For the text-containing cell, return its midpoint in [X, Y] coordinate format. 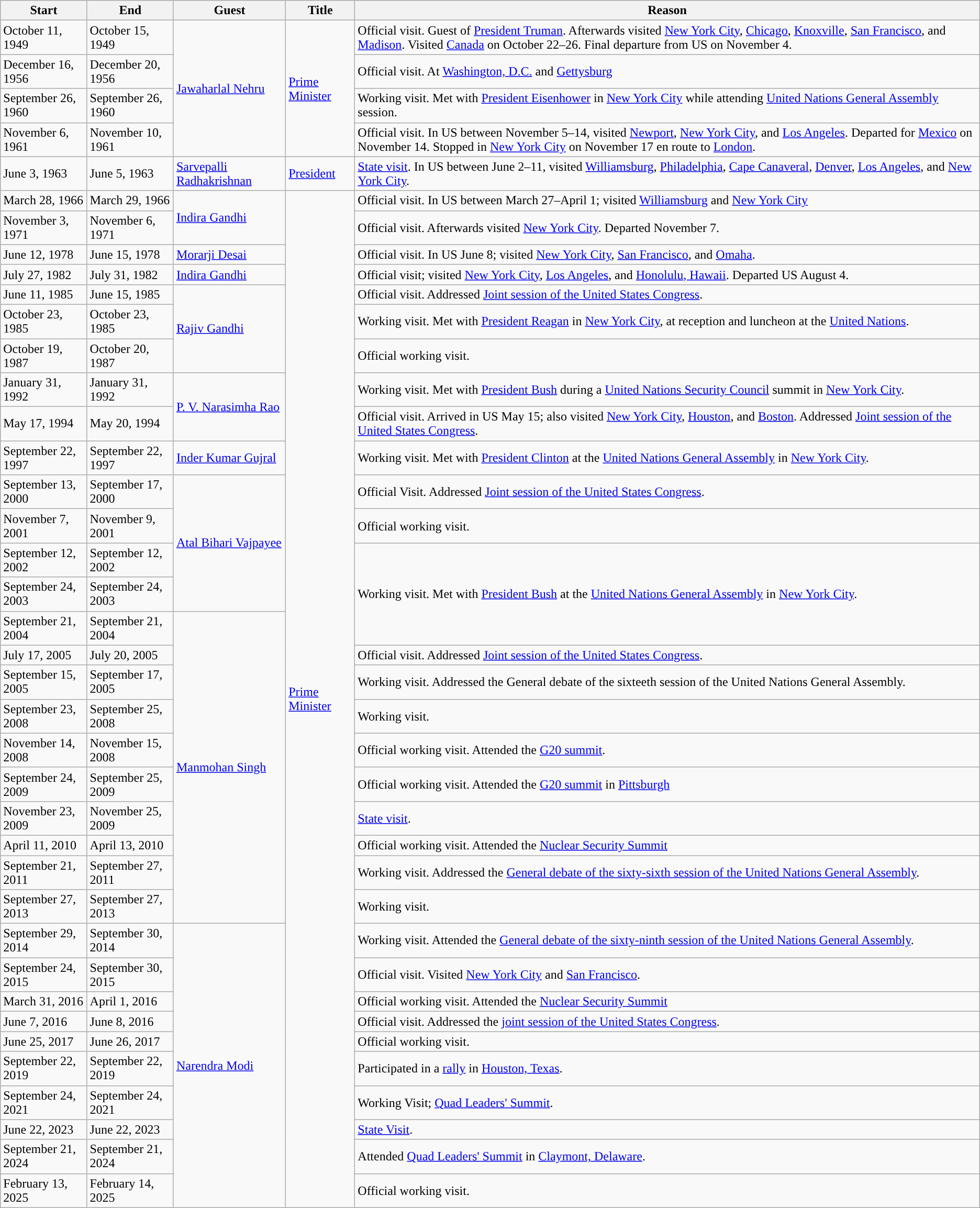
Jawaharlal Nehru [229, 88]
July 27, 1982 [44, 274]
September 23, 2008 [44, 716]
Working visit. Met with President Reagan in New York City, at reception and luncheon at the United Nations. [667, 322]
Official visit. Arrived in US May 15; also visited New York City, Houston, and Boston. Addressed Joint session of the United States Congress. [667, 424]
September 13, 2000 [44, 492]
State visit. In US between June 2–11, visited Williamsburg, Philadelphia, Cape Canaveral, Denver, Los Angeles, and New York City. [667, 174]
September 21, 2011 [44, 872]
November 25, 2009 [130, 818]
June 12, 1978 [44, 254]
Official visit. At Washington, D.C. and Gettysburg [667, 71]
Working visit. Met with President Bush during a United Nations Security Council summit in New York City. [667, 390]
November 14, 2008 [44, 750]
Reason [667, 10]
End [130, 10]
Official visit. In US between March 27–April 1; visited Williamsburg and New York City [667, 201]
Official visit. Afterwards visited New York City. Departed November 7. [667, 227]
Narendra Modi [229, 1066]
Working visit. Met with President Eisenhower in New York City while attending United Nations General Assembly session. [667, 106]
July 20, 2005 [130, 655]
September 25, 2008 [130, 716]
Official visit. Visited New York City and San Francisco. [667, 975]
September 29, 2014 [44, 940]
September 17, 2000 [130, 492]
Official visit. Addressed the joint session of the United States Congress. [667, 1022]
Official Visit. Addressed Joint session of the United States Congress. [667, 492]
State Visit. [667, 1129]
April 11, 2010 [44, 845]
June 11, 1985 [44, 294]
September 30, 2014 [130, 940]
September 15, 2005 [44, 682]
Official visit; visited New York City, Los Angeles, and Honolulu, Hawaii. Departed US August 4. [667, 274]
November 3, 1971 [44, 227]
September 24, 2009 [44, 784]
Inder Kumar Gujral [229, 458]
June 5, 1963 [130, 174]
November 15, 2008 [130, 750]
November 6, 1961 [44, 139]
April 1, 2016 [130, 1002]
September 17, 2005 [130, 682]
Rajiv Gandhi [229, 328]
Atal Bihari Vajpayee [229, 543]
September 30, 2015 [130, 975]
November 6, 1971 [130, 227]
Working visit. Addressed the General debate of the sixteeth session of the United Nations General Assembly. [667, 682]
June 15, 1985 [130, 294]
December 16, 1956 [44, 71]
Guest [229, 10]
December 20, 1956 [130, 71]
Title [320, 10]
March 28, 1966 [44, 201]
February 13, 2025 [44, 1191]
Working Visit; Quad Leaders' Summit. [667, 1103]
March 31, 2016 [44, 1002]
June 8, 2016 [130, 1022]
State visit. [667, 818]
Manmohan Singh [229, 768]
Working visit. Met with President Bush at the United Nations General Assembly in New York City. [667, 594]
Official visit. In US June 8; visited New York City, San Francisco, and Omaha. [667, 254]
October 20, 1987 [130, 355]
June 3, 1963 [44, 174]
Working visit. Met with President Clinton at the United Nations General Assembly in New York City. [667, 458]
Morarji Desai [229, 254]
September 25, 2009 [130, 784]
October 19, 1987 [44, 355]
Working visit. Attended the General debate of the sixty-ninth session of the United Nations General Assembly. [667, 940]
July 31, 1982 [130, 274]
November 7, 2001 [44, 526]
April 13, 2010 [130, 845]
Participated in a rally in Houston, Texas. [667, 1068]
May 20, 1994 [130, 424]
November 9, 2001 [130, 526]
June 15, 1978 [130, 254]
Start [44, 10]
February 14, 2025 [130, 1191]
Working visit. Addressed the General debate of the sixty-sixth session of the United Nations General Assembly. [667, 872]
September 24, 2015 [44, 975]
May 17, 1994 [44, 424]
Attended Quad Leaders' Summit in Claymont, Delaware. [667, 1156]
Official working visit. Attended the G20 summit in Pittsburgh [667, 784]
June 25, 2017 [44, 1041]
Sarvepalli Radhakrishnan [229, 174]
President [320, 174]
July 17, 2005 [44, 655]
P. V. Narasimha Rao [229, 407]
March 29, 1966 [130, 201]
June 7, 2016 [44, 1022]
October 15, 1949 [130, 38]
Official working visit. Attended the G20 summit. [667, 750]
November 23, 2009 [44, 818]
September 27, 2011 [130, 872]
June 26, 2017 [130, 1041]
October 11, 1949 [44, 38]
November 10, 1961 [130, 139]
